Extract the (X, Y) coordinate from the center of the cell holding the provided text.  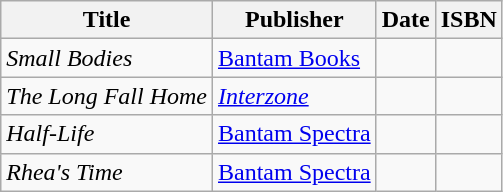
Small Bodies (107, 58)
Title (107, 20)
ISBN (468, 20)
Half-Life (107, 134)
Rhea's Time (107, 172)
Publisher (294, 20)
Date (406, 20)
The Long Fall Home (107, 96)
Bantam Books (294, 58)
Interzone (294, 96)
